Determine the [x, y] coordinate at the center of the cell enclosing the given text.  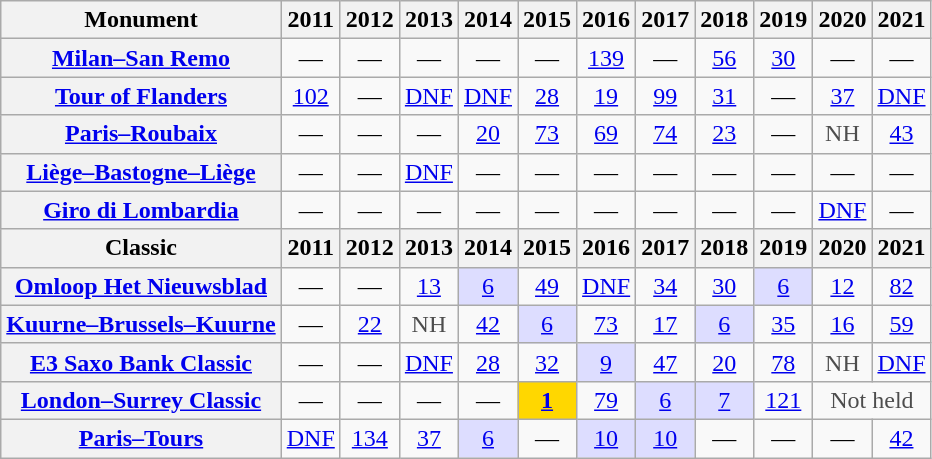
9 [606, 362]
139 [606, 58]
74 [666, 134]
121 [784, 400]
47 [666, 362]
99 [666, 96]
London–Surrey Classic [141, 400]
82 [902, 286]
Not held [872, 400]
1 [548, 400]
Paris–Roubaix [141, 134]
59 [902, 324]
Tour of Flanders [141, 96]
Omloop Het Nieuwsblad [141, 286]
22 [370, 324]
23 [724, 134]
17 [666, 324]
32 [548, 362]
7 [724, 400]
35 [784, 324]
E3 Saxo Bank Classic [141, 362]
Classic [141, 248]
12 [842, 286]
13 [428, 286]
34 [666, 286]
102 [310, 96]
Giro di Lombardia [141, 210]
43 [902, 134]
56 [724, 58]
Monument [141, 20]
16 [842, 324]
69 [606, 134]
78 [784, 362]
31 [724, 96]
49 [548, 286]
Kuurne–Brussels–Kuurne [141, 324]
Paris–Tours [141, 438]
Milan–San Remo [141, 58]
79 [606, 400]
134 [370, 438]
19 [606, 96]
Liège–Bastogne–Liège [141, 172]
